From the cell containing the given text, extract its center point as (x, y) coordinate. 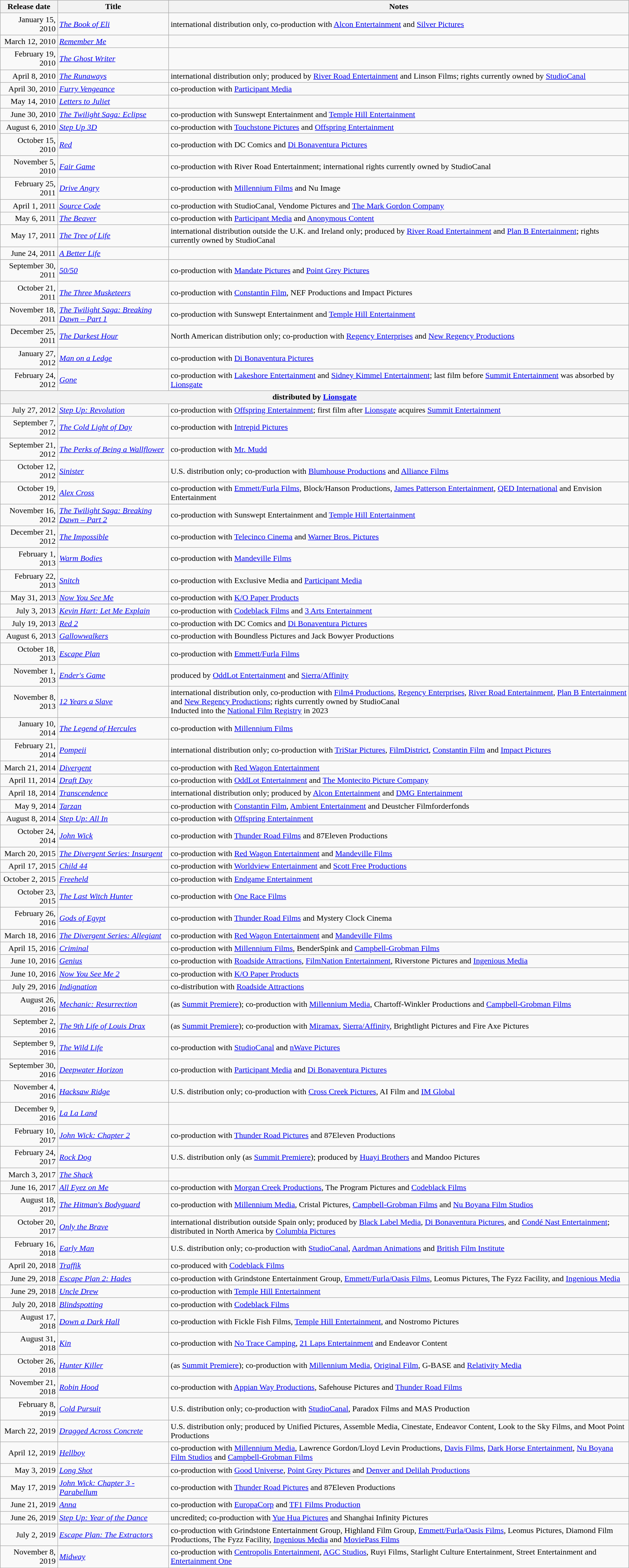
U.S. distribution only; co-production with StudioCanal, Aardman Animations and British Film Institute (399, 1248)
co-production with Grindstone Entertainment Group, Emmett/Furla/Oasis Films, Leomus Pictures, The Fyzz Facility, and Ingenious Media (399, 1278)
Sinister (113, 471)
Title (113, 7)
September 9, 2016 (29, 1048)
co-production with Lakeshore Entertainment and Sidney Kimmel Entertainment; last film before Summit Entertainment was absorbed by Lionsgate (399, 380)
co-production with StudioCanal, Vendome Pictures and The Mark Gordon Company (399, 205)
February 10, 2017 (29, 1135)
August 18, 2017 (29, 1204)
April 17, 2015 (29, 866)
co-produced with Codeblack Films (399, 1266)
co-distribution with Roadside Attractions (399, 987)
co-production with Millennium Media, Cristal Pictures, Campbell-Grobman Films and Nu Boyana Film Studios (399, 1204)
Robin Hood (113, 1387)
August 26, 2016 (29, 1004)
co-production with Roadside Attractions, FilmNation Entertainment, Riverstone Pictures and Ingenious Media (399, 961)
co-production with Thunder Road Films and Mystery Clock Cinema (399, 918)
June 24, 2011 (29, 253)
Mechanic: Resurrection (113, 1004)
March 20, 2015 (29, 853)
co-production with Mandeville Films (399, 559)
Gods of Egypt (113, 918)
Man on a Ledge (113, 358)
co-production with Temple Hill Entertainment (399, 1291)
co-production with Offspring Entertainment; first film after Lionsgate acquires Summit Entertainment (399, 410)
June 16, 2017 (29, 1187)
December 21, 2012 (29, 537)
Blindspotting (113, 1304)
October 21, 2011 (29, 293)
The Darkest Hour (113, 336)
Ender's Game (113, 675)
The Divergent Series: Insurgent (113, 853)
co-production with Millennium Films (399, 728)
Gallowwalkers (113, 636)
Furry Vengeance (113, 89)
October 23, 2015 (29, 896)
The Hitman's Bodyguard (113, 1204)
Escape Plan (113, 654)
Release date (29, 7)
July 27, 2012 (29, 410)
March 22, 2019 (29, 1431)
May 17, 2019 (29, 1488)
Freeheld (113, 879)
July 20, 2018 (29, 1304)
U.S. distribution only; co-production with StudioCanal, Paradox Films and MAS Production (399, 1409)
Anna (113, 1505)
The 9th Life of Louis Drax (113, 1026)
Traffik (113, 1266)
Cold Pursuit (113, 1409)
The Runaways (113, 76)
May 17, 2011 (29, 236)
April 20, 2018 (29, 1266)
November 1, 2013 (29, 675)
co-production with Emmett/Furla Films (399, 654)
April 12, 2019 (29, 1453)
The Legend of Hercules (113, 728)
January 27, 2012 (29, 358)
April 1, 2011 (29, 205)
50/50 (113, 270)
Step Up: All In (113, 819)
distributed by Lionsgate (314, 397)
co-production with Exclusive Media and Participant Media (399, 580)
The Perks of Being a Wallflower (113, 449)
Pompeii (113, 750)
August 8, 2014 (29, 819)
October 12, 2012 (29, 471)
co-production with Worldview Entertainment and Scott Free Productions (399, 866)
October 15, 2010 (29, 145)
October 18, 2013 (29, 654)
Now You See Me 2 (113, 974)
co-production with Telecinco Cinema and Warner Bros. Pictures (399, 537)
Now You See Me (113, 598)
Fair Game (113, 166)
Hacksaw Ridge (113, 1092)
May 31, 2013 (29, 598)
Rock Dog (113, 1157)
Divergent (113, 767)
September 30, 2016 (29, 1069)
Kin (113, 1343)
May 3, 2019 (29, 1470)
The Three Musketeers (113, 293)
co-production with Fickle Fish Films, Temple Hill Entertainment, and Nostromo Pictures (399, 1322)
April 18, 2014 (29, 793)
October 26, 2018 (29, 1365)
Midway (113, 1557)
Child 44 (113, 866)
La La Land (113, 1114)
co-production with Codeblack Films (399, 1304)
August 31, 2018 (29, 1343)
September 2, 2016 (29, 1026)
co-production with StudioCanal and nWave Pictures (399, 1048)
U.S. distribution only; produced by Unified Pictures, Assemble Media, Cinestate, Endeavor Content, Look to the Sky Films, and Moot Point Productions (399, 1431)
co-production with Mr. Mudd (399, 449)
Letters to Juliet (113, 102)
12 Years a Slave (113, 702)
co-production with OddLot Entertainment and The Montecito Picture Company (399, 780)
November 8, 2019 (29, 1557)
October 2, 2015 (29, 879)
international distribution only; produced by River Road Entertainment and Linson Films; rights currently owned by StudioCanal (399, 76)
February 24, 2017 (29, 1157)
co-production with Constantin Film, Ambient Entertainment and Deustcher Filmforderfonds (399, 806)
November 18, 2011 (29, 314)
co-production with Centropolis Entertainment, AGC Studios, Ruyi Films, Starlight Culture Entertainment, Street Entertainment and Entertainment One (399, 1557)
January 15, 2010 (29, 24)
June 26, 2019 (29, 1518)
October 20, 2017 (29, 1227)
co-production with Boundless Pictures and Jack Bowyer Productions (399, 636)
November 16, 2012 (29, 514)
Draft Day (113, 780)
The Cold Light of Day (113, 427)
August 17, 2018 (29, 1322)
November 21, 2018 (29, 1387)
Deepwater Horizon (113, 1069)
February 22, 2013 (29, 580)
Tarzan (113, 806)
November 4, 2016 (29, 1092)
co-production with Mandate Pictures and Point Grey Pictures (399, 270)
May 6, 2011 (29, 219)
The Twilight Saga: Breaking Dawn – Part 2 (113, 514)
Red (113, 145)
Kevin Hart: Let Me Explain (113, 611)
Gone (113, 380)
June 21, 2019 (29, 1505)
The Twilight Saga: Eclipse (113, 114)
co-production with Intrepid Pictures (399, 427)
April 8, 2010 (29, 76)
The Impossible (113, 537)
Alex Cross (113, 493)
co-production with Participant Media (399, 89)
September 21, 2012 (29, 449)
(as Summit Premiere); co-production with Millennium Media, Chartoff-Winkler Productions and Campbell-Grobman Films (399, 1004)
January 10, 2014 (29, 728)
Notes (399, 7)
(as Summit Premiere); co-production with Millennium Media, Original Film, G-BASE and Relativity Media (399, 1365)
November 5, 2010 (29, 166)
February 21, 2014 (29, 750)
February 24, 2012 (29, 380)
April 11, 2014 (29, 780)
December 25, 2011 (29, 336)
February 25, 2011 (29, 188)
April 30, 2010 (29, 89)
co-production with Morgan Creek Productions, The Program Pictures and Codeblack Films (399, 1187)
co-production with Di Bonaventura Pictures (399, 358)
Red 2 (113, 623)
Escape Plan 2: Hades (113, 1278)
March 12, 2010 (29, 41)
February 8, 2019 (29, 1409)
October 19, 2012 (29, 493)
The Tree of Life (113, 236)
Escape Plan: The Extractors (113, 1535)
John Wick (113, 836)
(as Summit Premiere); co-production with Miramax, Sierra/Affinity, Brightlight Pictures and Fire Axe Pictures (399, 1026)
The Divergent Series: Allegiant (113, 935)
July 2, 2019 (29, 1535)
A Better Life (113, 253)
North American distribution only; co-production with Regency Enterprises and New Regency Productions (399, 336)
co-production with Offspring Entertainment (399, 819)
August 6, 2010 (29, 127)
co-production with Appian Way Productions, Safehouse Pictures and Thunder Road Films (399, 1387)
international distribution only; produced by Alcon Entertainment and DMG Entertainment (399, 793)
uncredited; co-production with Yue Hua Pictures and Shanghai Infinity Pictures (399, 1518)
November 8, 2013 (29, 702)
co-production with Thunder Road Films and 87Eleven Productions (399, 836)
May 9, 2014 (29, 806)
September 30, 2011 (29, 270)
Only the Brave (113, 1227)
February 16, 2018 (29, 1248)
Source Code (113, 205)
Step Up: Revolution (113, 410)
Down a Dark Hall (113, 1322)
Criminal (113, 948)
John Wick: Chapter 2 (113, 1135)
Genius (113, 961)
July 19, 2013 (29, 623)
October 24, 2014 (29, 836)
John Wick: Chapter 3 - Parabellum (113, 1488)
March 3, 2017 (29, 1175)
Snitch (113, 580)
co-production with No Trace Camping, 21 Laps Entertainment and Endeavor Content (399, 1343)
U.S. distribution only (as Summit Premiere); produced by Huayi Brothers and Mandoo Pictures (399, 1157)
co-production with Participant Media and Anonymous Content (399, 219)
U.S. distribution only; co-production with Blumhouse Productions and Alliance Films (399, 471)
co-production with Codeblack Films and 3 Arts Entertainment (399, 611)
The Shack (113, 1175)
The Book of Eli (113, 24)
international distribution only, co-production with Alcon Entertainment and Silver Pictures (399, 24)
Step Up 3D (113, 127)
February 1, 2013 (29, 559)
The Ghost Writer (113, 59)
co-production with Millennium Films and Nu Image (399, 188)
Remember Me (113, 41)
Uncle Drew (113, 1291)
co-production with Red Wagon Entertainment (399, 767)
July 3, 2013 (29, 611)
Hellboy (113, 1453)
international distribution only; co-production with TriStar Pictures, FilmDistrict, Constantin Film and Impact Pictures (399, 750)
All Eyez on Me (113, 1187)
co-production with Millennium Films, BenderSpink and Campbell-Grobman Films (399, 948)
July 29, 2016 (29, 987)
Drive Angry (113, 188)
co-production with Constantin Film, NEF Productions and Impact Pictures (399, 293)
co-production with One Race Films (399, 896)
co-production with River Road Entertainment; international rights currently owned by StudioCanal (399, 166)
Early Man (113, 1248)
Step Up: Year of the Dance (113, 1518)
co-production with Endgame Entertainment (399, 879)
March 21, 2014 (29, 767)
Long Shot (113, 1470)
February 26, 2016 (29, 918)
June 30, 2010 (29, 114)
produced by OddLot Entertainment and Sierra/Affinity (399, 675)
Hunter Killer (113, 1365)
U.S. distribution only; co-production with Cross Creek Pictures, AI Film and IM Global (399, 1092)
Indignation (113, 987)
co-production with Participant Media and Di Bonaventura Pictures (399, 1069)
Transcendence (113, 793)
The Twilight Saga: Breaking Dawn – Part 1 (113, 314)
co-production with EuropaCorp and TF1 Films Production (399, 1505)
co-production with Touchstone Pictures and Offspring Entertainment (399, 127)
The Beaver (113, 219)
The Last Witch Hunter (113, 896)
August 6, 2013 (29, 636)
May 14, 2010 (29, 102)
co-production with Good Universe, Point Grey Pictures and Denver and Delilah Productions (399, 1470)
March 18, 2016 (29, 935)
The Wild Life (113, 1048)
September 7, 2012 (29, 427)
co-production with Emmett/Furla Films, Block/Hanson Productions, James Patterson Entertainment, QED International and Envision Entertainment (399, 493)
December 9, 2016 (29, 1114)
April 15, 2016 (29, 948)
Dragged Across Concrete (113, 1431)
February 19, 2010 (29, 59)
Warm Bodies (113, 559)
